Return [x, y] of the center of cell containing provided text 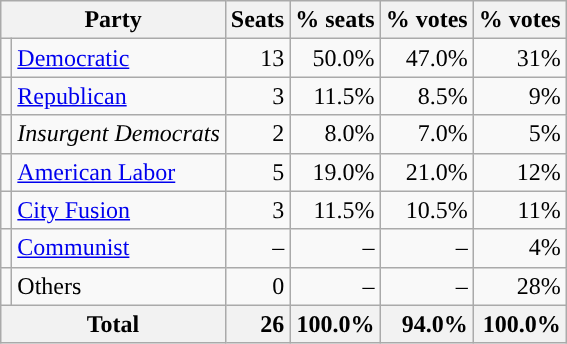
21.0% [426, 172]
Insurgent Democrats [118, 134]
9% [520, 96]
Party [114, 20]
47.0% [426, 58]
19.0% [335, 172]
11% [520, 210]
50.0% [335, 58]
7.0% [426, 134]
% seats [335, 20]
94.0% [426, 324]
31% [520, 58]
13 [257, 58]
0 [257, 286]
8.5% [426, 96]
28% [520, 286]
American Labor [118, 172]
2 [257, 134]
5 [257, 172]
Seats [257, 20]
12% [520, 172]
Communist [118, 248]
Others [118, 286]
10.5% [426, 210]
Republican [118, 96]
5% [520, 134]
26 [257, 324]
4% [520, 248]
8.0% [335, 134]
Total [114, 324]
Democratic [118, 58]
City Fusion [118, 210]
